Search for the cell housing the specified text and yield its [X, Y] center coordinate. 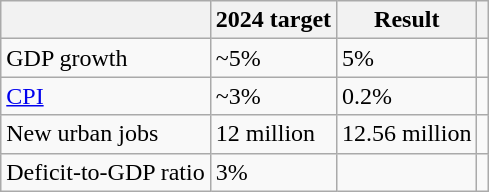
12 million [273, 134]
0.2% [407, 96]
3% [273, 172]
CPI [106, 96]
GDP growth [106, 58]
Result [407, 20]
~5% [273, 58]
2024 target [273, 20]
Deficit-to-GDP ratio [106, 172]
New urban jobs [106, 134]
5% [407, 58]
~3% [273, 96]
12.56 million [407, 134]
